Capture the cell that displays the provided text and extract its (x, y) central coordinate. 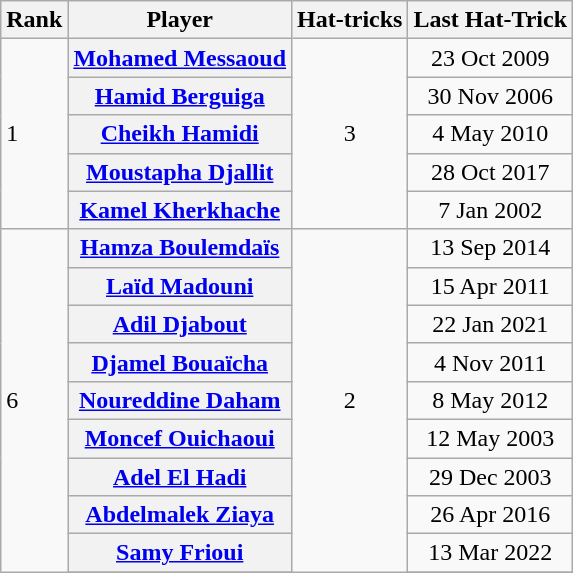
29 Dec 2003 (490, 477)
Cheikh Hamidi (180, 134)
3 (350, 134)
Djamel Bouaïcha (180, 362)
Samy Frioui (180, 553)
Moustapha Djallit (180, 172)
4 Nov 2011 (490, 362)
Adel El Hadi (180, 477)
Adil Djabout (180, 324)
22 Jan 2021 (490, 324)
Noureddine Daham (180, 400)
8 May 2012 (490, 400)
Last Hat-Trick (490, 20)
Hamid Berguiga (180, 96)
23 Oct 2009 (490, 58)
Laïd Madouni (180, 286)
6 (34, 400)
Kamel Kherkhache (180, 210)
15 Apr 2011 (490, 286)
4 May 2010 (490, 134)
Player (180, 20)
26 Apr 2016 (490, 515)
Rank (34, 20)
30 Nov 2006 (490, 96)
2 (350, 400)
13 Mar 2022 (490, 553)
Hat-tricks (350, 20)
7 Jan 2002 (490, 210)
28 Oct 2017 (490, 172)
Hamza Boulemdaïs (180, 248)
13 Sep 2014 (490, 248)
Moncef Ouichaoui (180, 438)
Mohamed Messaoud (180, 58)
1 (34, 134)
12 May 2003 (490, 438)
Abdelmalek Ziaya (180, 515)
